Find where the given text appears and provide that cell's center as [X, Y] coordinate. 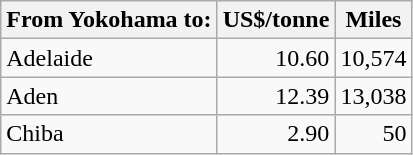
50 [374, 134]
From Yokohama to: [109, 20]
13,038 [374, 96]
2.90 [276, 134]
US$/tonne [276, 20]
Chiba [109, 134]
Miles [374, 20]
10,574 [374, 58]
10.60 [276, 58]
Adelaide [109, 58]
Aden [109, 96]
12.39 [276, 96]
